Provide the (X, Y) coordinate of the cell's center where the given text is located.  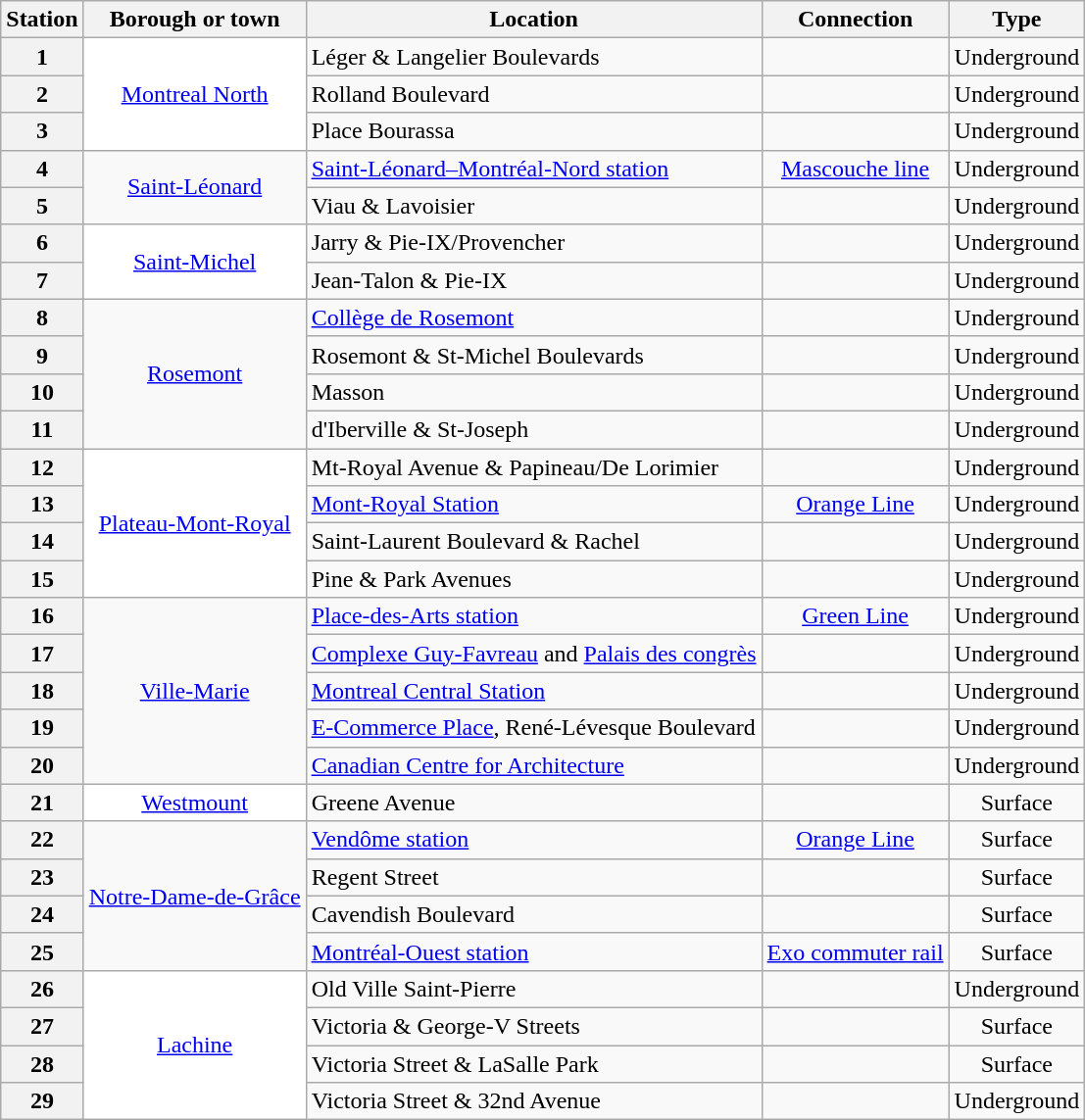
Montréal-Ouest station (533, 951)
15 (42, 579)
24 (42, 914)
Victoria Street & 32nd Avenue (533, 1101)
Rosemont & St-Michel Boulevards (533, 355)
Jarry & Pie-IX/Provencher (533, 243)
Westmount (194, 803)
Léger & Langelier Boulevards (533, 57)
12 (42, 467)
Mont-Royal Station (533, 505)
Borough or town (194, 20)
Cavendish Boulevard (533, 914)
21 (42, 803)
9 (42, 355)
Exo commuter rail (855, 951)
d'Iberville & St-Joseph (533, 429)
Mascouche line (855, 169)
5 (42, 206)
Rosemont (194, 373)
Type (1017, 20)
27 (42, 1026)
19 (42, 728)
13 (42, 505)
Place Bourassa (533, 131)
Montreal Central Station (533, 691)
25 (42, 951)
Complexe Guy-Favreau and Palais des congrès (533, 654)
3 (42, 131)
Rolland Boulevard (533, 94)
Lachine (194, 1045)
14 (42, 542)
Jean-Talon & Pie-IX (533, 280)
Location (533, 20)
18 (42, 691)
8 (42, 317)
4 (42, 169)
Viau & Lavoisier (533, 206)
Plateau-Mont-Royal (194, 523)
Collège de Rosemont (533, 317)
23 (42, 877)
17 (42, 654)
Vendôme station (533, 840)
22 (42, 840)
Ville-Marie (194, 691)
Old Ville Saint-Pierre (533, 989)
Saint-Michel (194, 262)
Place-des-Arts station (533, 616)
Connection (855, 20)
28 (42, 1063)
Saint-Léonard (194, 187)
26 (42, 989)
16 (42, 616)
Greene Avenue (533, 803)
2 (42, 94)
Mt-Royal Avenue & Papineau/De Lorimier (533, 467)
Pine & Park Avenues (533, 579)
20 (42, 765)
11 (42, 429)
Saint-Laurent Boulevard & Rachel (533, 542)
29 (42, 1101)
6 (42, 243)
10 (42, 392)
Saint-Léonard–Montréal-Nord station (533, 169)
Notre-Dame-de-Grâce (194, 896)
Green Line (855, 616)
Montreal North (194, 94)
Canadian Centre for Architecture (533, 765)
1 (42, 57)
Station (42, 20)
Victoria & George-V Streets (533, 1026)
Regent Street (533, 877)
Victoria Street & LaSalle Park (533, 1063)
Masson (533, 392)
7 (42, 280)
E-Commerce Place, René-Lévesque Boulevard (533, 728)
